Find where the given text appears and provide that cell's center as (X, Y) coordinate. 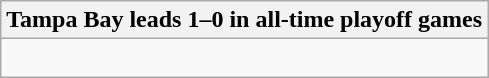
Tampa Bay leads 1–0 in all-time playoff games (244, 20)
